Output the (X, Y) coordinate of the center of the cell containing the given text.  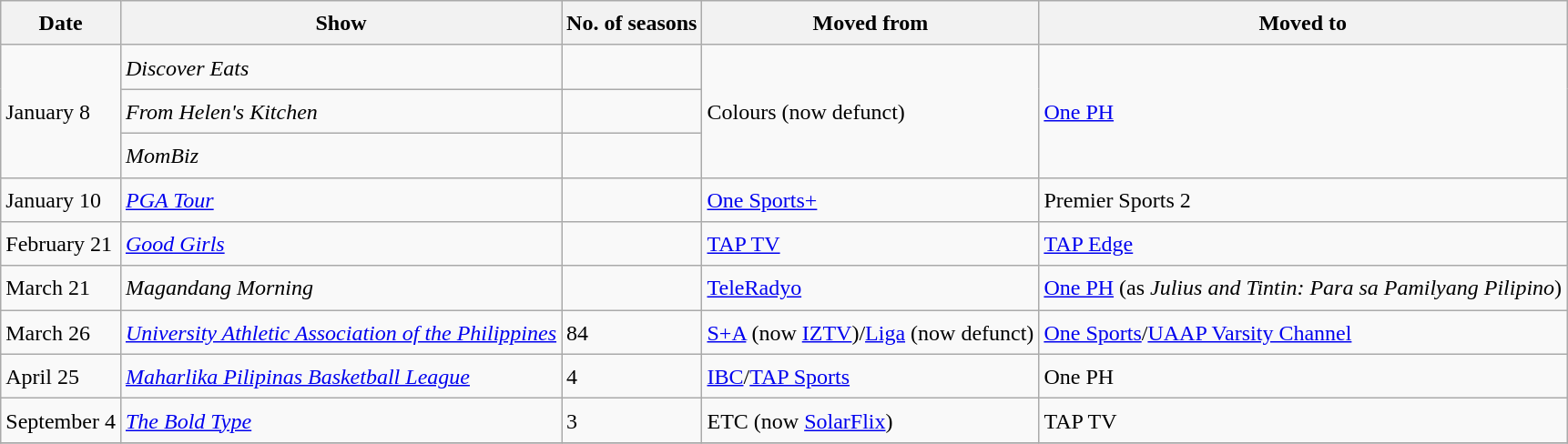
January 8 (61, 111)
March 21 (61, 288)
March 26 (61, 333)
3 (632, 420)
Colours (now defunct) (871, 111)
One Sports+ (871, 200)
84 (632, 333)
One Sports/UAAP Varsity Channel (1303, 333)
One PH (as Julius and Tintin: Para sa Pamilyang Pilipino) (1303, 288)
Magandang Morning (341, 288)
PGA Tour (341, 200)
Good Girls (341, 244)
February 21 (61, 244)
The Bold Type (341, 420)
Premier Sports 2 (1303, 200)
University Athletic Association of the Philippines (341, 333)
TAP Edge (1303, 244)
S+A (now IZTV)/Liga (now defunct) (871, 333)
IBC/TAP Sports (871, 377)
No. of seasons (632, 24)
TeleRadyo (871, 288)
April 25 (61, 377)
From Helen's Kitchen (341, 111)
Moved to (1303, 24)
Show (341, 24)
Date (61, 24)
January 10 (61, 200)
September 4 (61, 420)
ETC (now SolarFlix) (871, 420)
Discover Eats (341, 67)
4 (632, 377)
Maharlika Pilipinas Basketball League (341, 377)
MomBiz (341, 155)
Moved from (871, 24)
